Search for the cell housing the specified text and yield its (X, Y) center coordinate. 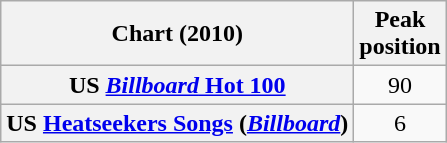
6 (400, 123)
Chart (2010) (178, 34)
US Heatseekers Songs (Billboard) (178, 123)
Peakposition (400, 34)
90 (400, 85)
US Billboard Hot 100 (178, 85)
